Identify which cell holds the provided text, then report its [x, y] central coordinate. 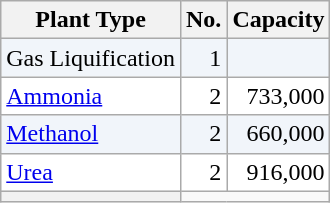
Plant Type [91, 20]
Urea [91, 172]
No. [203, 20]
Capacity [278, 20]
Gas Liquification [91, 58]
660,000 [278, 134]
1 [203, 58]
Methanol [91, 134]
733,000 [278, 96]
Ammonia [91, 96]
916,000 [278, 172]
